Search for the cell housing the specified text and yield its [X, Y] center coordinate. 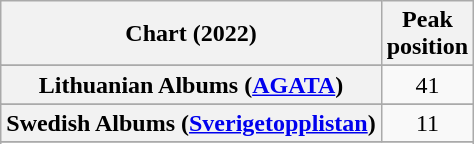
Peakposition [427, 34]
11 [427, 123]
Chart (2022) [191, 34]
Swedish Albums (Sverigetopplistan) [191, 123]
41 [427, 85]
Lithuanian Albums (AGATA) [191, 85]
